Provide the [x, y] coordinate of the cell's center where the given text is located.  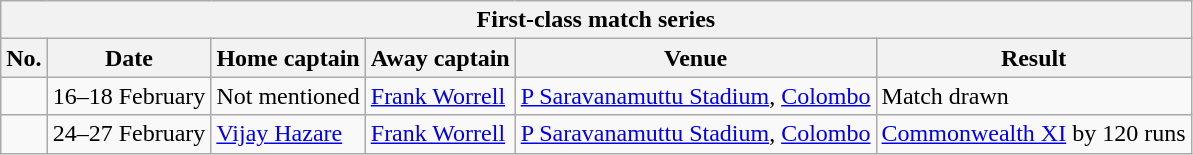
Away captain [440, 58]
Vijay Hazare [288, 134]
Commonwealth XI by 120 runs [1034, 134]
First-class match series [596, 20]
Home captain [288, 58]
Result [1034, 58]
Not mentioned [288, 96]
24–27 February [129, 134]
Date [129, 58]
16–18 February [129, 96]
Match drawn [1034, 96]
No. [24, 58]
Venue [696, 58]
